Find where the given text appears and provide that cell's center as (X, Y) coordinate. 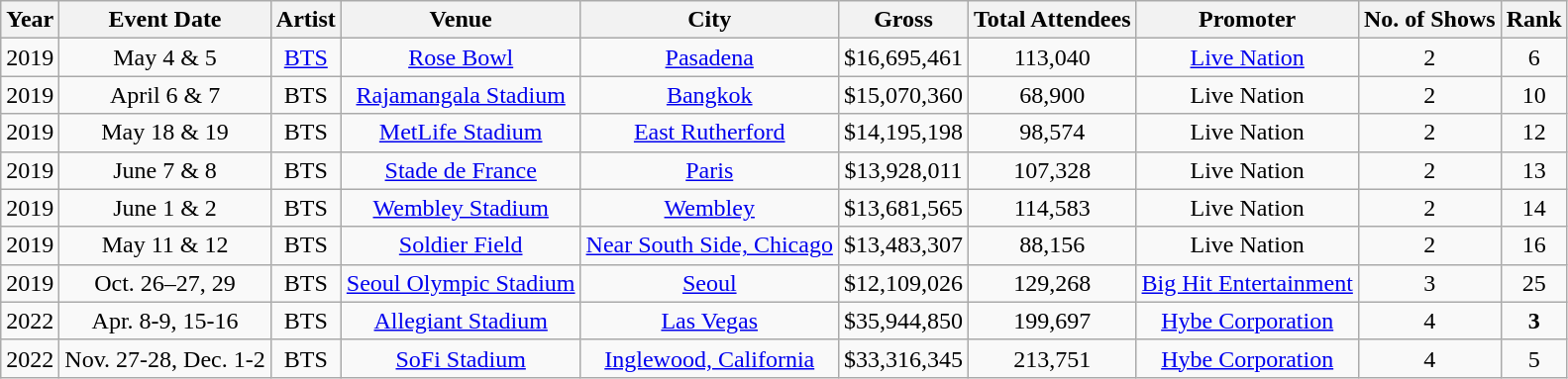
88,156 (1052, 245)
June 1 & 2 (164, 208)
98,574 (1052, 133)
Wembley Stadium (461, 208)
Venue (461, 20)
Promoter (1247, 20)
68,900 (1052, 95)
April 6 & 7 (164, 95)
25 (1533, 283)
107,328 (1052, 170)
East Rutherford (709, 133)
$12,109,026 (903, 283)
199,697 (1052, 321)
Inglewood, California (709, 358)
114,583 (1052, 208)
May 4 & 5 (164, 57)
Apr. 8-9, 15-16 (164, 321)
Rajamangala Stadium (461, 95)
Stade de France (461, 170)
SoFi Stadium (461, 358)
$13,928,011 (903, 170)
6 (1533, 57)
5 (1533, 358)
14 (1533, 208)
$13,681,565 (903, 208)
Oct. 26–27, 29 (164, 283)
No. of Shows (1429, 20)
Artist (305, 20)
$35,944,850 (903, 321)
MetLife Stadium (461, 133)
Nov. 27-28, Dec. 1-2 (164, 358)
Wembley (709, 208)
Near South Side, Chicago (709, 245)
$16,695,461 (903, 57)
$33,316,345 (903, 358)
City (709, 20)
16 (1533, 245)
Gross (903, 20)
13 (1533, 170)
Paris (709, 170)
$13,483,307 (903, 245)
May 18 & 19 (164, 133)
12 (1533, 133)
10 (1533, 95)
Year (30, 20)
Allegiant Stadium (461, 321)
113,040 (1052, 57)
June 7 & 8 (164, 170)
Total Attendees (1052, 20)
Seoul (709, 283)
May 11 & 12 (164, 245)
Bangkok (709, 95)
Seoul Olympic Stadium (461, 283)
Event Date (164, 20)
$14,195,198 (903, 133)
213,751 (1052, 358)
Rank (1533, 20)
129,268 (1052, 283)
Las Vegas (709, 321)
Pasadena (709, 57)
Rose Bowl (461, 57)
$15,070,360 (903, 95)
Big Hit Entertainment (1247, 283)
Soldier Field (461, 245)
